Find where the given text appears and provide that cell's center as (x, y) coordinate. 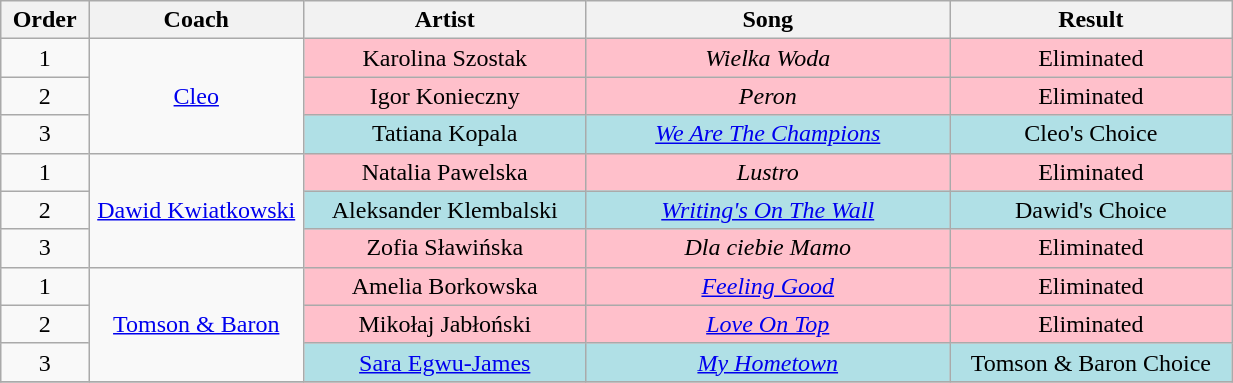
Wielka Woda (768, 58)
Feeling Good (768, 286)
Order (45, 20)
Igor Konieczny (445, 96)
Coach (196, 20)
Tomson & Baron Choice (1091, 362)
Zofia Sławińska (445, 248)
We Are The Champions (768, 134)
Tatiana Kopala (445, 134)
Cleo (196, 96)
Amelia Borkowska (445, 286)
Dla ciebie Mamo (768, 248)
Peron (768, 96)
Result (1091, 20)
My Hometown (768, 362)
Writing's On The Wall (768, 210)
Dawid Kwiatkowski (196, 210)
Aleksander Klembalski (445, 210)
Dawid's Choice (1091, 210)
Love On Top (768, 324)
Karolina Szostak (445, 58)
Natalia Pawelska (445, 172)
Artist (445, 20)
Tomson & Baron (196, 324)
Cleo's Choice (1091, 134)
Mikołaj Jabłoński (445, 324)
Lustro (768, 172)
Song (768, 20)
Sara Egwu-James (445, 362)
